Output the [X, Y] coordinate of the center of the cell containing the given text.  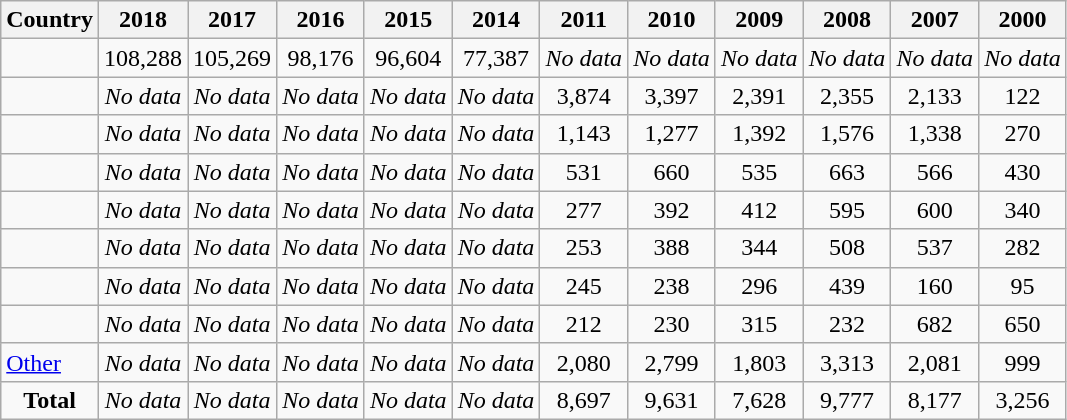
1,392 [759, 134]
660 [672, 172]
2010 [672, 20]
Country [50, 20]
315 [759, 324]
2000 [1023, 20]
537 [935, 248]
650 [1023, 324]
253 [584, 248]
2008 [847, 20]
508 [847, 248]
Other [50, 362]
2,081 [935, 362]
3,313 [847, 362]
95 [1023, 286]
3,874 [584, 96]
8,697 [584, 400]
388 [672, 248]
344 [759, 248]
595 [847, 210]
122 [1023, 96]
2015 [408, 20]
2,799 [672, 362]
439 [847, 286]
2016 [321, 20]
98,176 [321, 58]
535 [759, 172]
96,604 [408, 58]
392 [672, 210]
277 [584, 210]
566 [935, 172]
2017 [232, 20]
3,256 [1023, 400]
2,355 [847, 96]
2018 [142, 20]
9,777 [847, 400]
999 [1023, 362]
682 [935, 324]
1,803 [759, 362]
105,269 [232, 58]
2,080 [584, 362]
412 [759, 210]
340 [1023, 210]
1,338 [935, 134]
296 [759, 286]
2011 [584, 20]
1,576 [847, 134]
108,288 [142, 58]
270 [1023, 134]
77,387 [496, 58]
Total [50, 400]
9,631 [672, 400]
2014 [496, 20]
3,397 [672, 96]
1,143 [584, 134]
232 [847, 324]
245 [584, 286]
600 [935, 210]
1,277 [672, 134]
430 [1023, 172]
2009 [759, 20]
663 [847, 172]
531 [584, 172]
2,391 [759, 96]
2007 [935, 20]
160 [935, 286]
7,628 [759, 400]
212 [584, 324]
230 [672, 324]
2,133 [935, 96]
238 [672, 286]
8,177 [935, 400]
282 [1023, 248]
